Output the (x, y) coordinate of the center of the cell containing the given text.  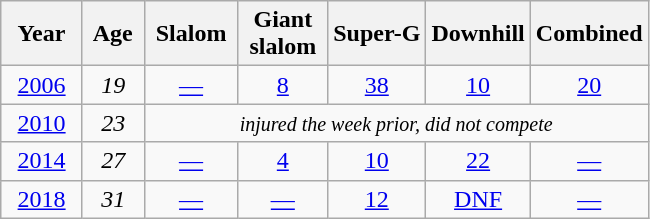
DNF (478, 199)
8 (283, 85)
injured the week prior, did not compete (396, 123)
2018 (42, 199)
22 (478, 161)
Year (42, 34)
38 (377, 85)
Combined (589, 34)
Age (113, 34)
31 (113, 199)
Slalom (191, 34)
12 (377, 199)
23 (113, 123)
27 (113, 161)
4 (283, 161)
Downhill (478, 34)
Giant slalom (283, 34)
2010 (42, 123)
2014 (42, 161)
19 (113, 85)
20 (589, 85)
2006 (42, 85)
Super-G (377, 34)
